Identify which cell holds the provided text, then report its [X, Y] central coordinate. 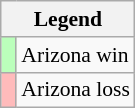
Legend [68, 19]
Arizona loss [76, 90]
Arizona win [76, 55]
